Find where the given text appears and provide that cell's center as (x, y) coordinate. 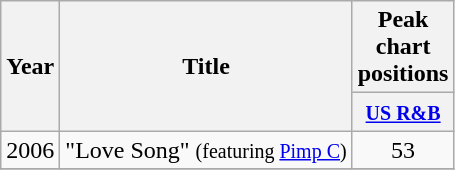
US R&B (403, 112)
Peak chart positions (403, 47)
"Love Song" (featuring Pimp C) (206, 150)
Year (30, 66)
Title (206, 66)
2006 (30, 150)
53 (403, 150)
